Capture the cell that displays the provided text and extract its (X, Y) central coordinate. 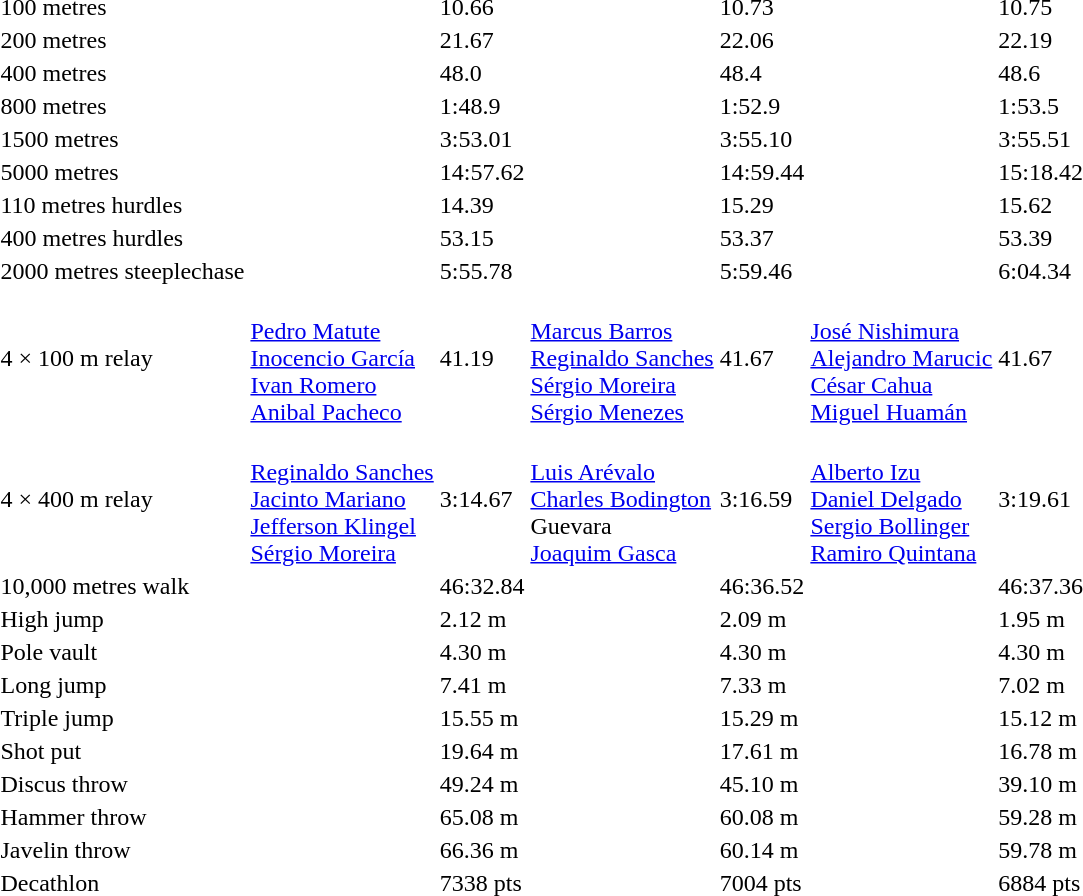
2.12 m (482, 619)
65.08 m (482, 817)
41.67 (762, 358)
60.08 m (762, 817)
2.09 m (762, 619)
14:59.44 (762, 172)
60.14 m (762, 850)
41.19 (482, 358)
7.33 m (762, 685)
7.41 m (482, 685)
Marcus BarrosReginaldo SanchesSérgio MoreiraSérgio Menezes (622, 358)
14.39 (482, 205)
66.36 m (482, 850)
José NishimuraAlejandro MarucicCésar CahuaMiguel Huamán (902, 358)
22.06 (762, 40)
53.15 (482, 238)
Alberto IzuDaniel DelgadoSergio BollingerRamiro Quintana (902, 499)
Pedro MatuteInocencio GarcíaIvan RomeroAnibal Pacheco (342, 358)
3:53.01 (482, 139)
17.61 m (762, 751)
15.29 m (762, 718)
Luis ArévaloCharles BodingtonGuevaraJoaquim Gasca (622, 499)
3:55.10 (762, 139)
45.10 m (762, 784)
3:16.59 (762, 499)
15.29 (762, 205)
1:48.9 (482, 106)
48.0 (482, 73)
19.64 m (482, 751)
5:55.78 (482, 271)
46:32.84 (482, 586)
48.4 (762, 73)
46:36.52 (762, 586)
53.37 (762, 238)
14:57.62 (482, 172)
3:14.67 (482, 499)
5:59.46 (762, 271)
1:52.9 (762, 106)
21.67 (482, 40)
15.55 m (482, 718)
Reginaldo SanchesJacinto MarianoJefferson KlingelSérgio Moreira (342, 499)
49.24 m (482, 784)
